Search for the cell housing the specified text and yield its (x, y) center coordinate. 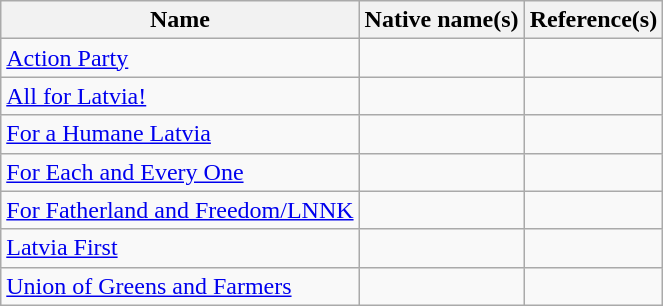
For a Humane Latvia (180, 134)
For Fatherland and Freedom/LNNK (180, 210)
Action Party (180, 58)
For Each and Every One (180, 172)
Name (180, 20)
Reference(s) (594, 20)
Latvia First (180, 248)
All for Latvia! (180, 96)
Union of Greens and Farmers (180, 286)
Native name(s) (442, 20)
